Determine the [X, Y] coordinate at the center of the cell enclosing the given text.  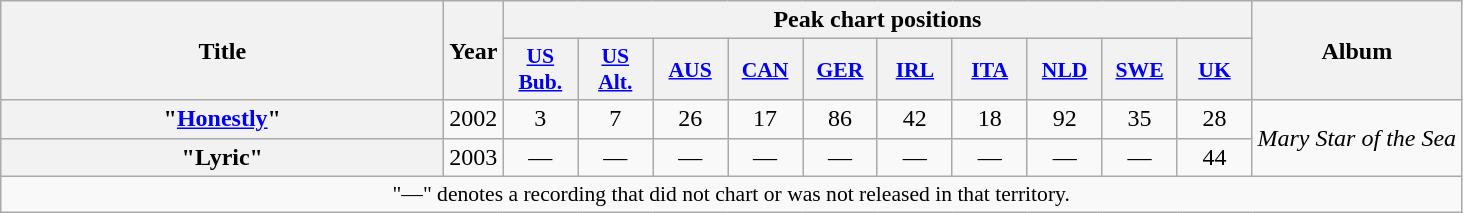
26 [690, 119]
17 [766, 119]
Title [222, 50]
"Lyric" [222, 157]
"Honestly" [222, 119]
7 [616, 119]
44 [1214, 157]
Year [474, 50]
92 [1064, 119]
CAN [766, 70]
GER [840, 70]
3 [540, 119]
IRL [914, 70]
UK [1214, 70]
28 [1214, 119]
USAlt. [616, 70]
18 [990, 119]
35 [1140, 119]
Mary Star of the Sea [1357, 138]
SWE [1140, 70]
AUS [690, 70]
2002 [474, 119]
"—" denotes a recording that did not chart or was not released in that territory. [732, 194]
86 [840, 119]
Album [1357, 50]
ITA [990, 70]
NLD [1064, 70]
Peak chart positions [878, 20]
2003 [474, 157]
USBub. [540, 70]
42 [914, 119]
